Search for the cell housing the specified text and yield its [x, y] center coordinate. 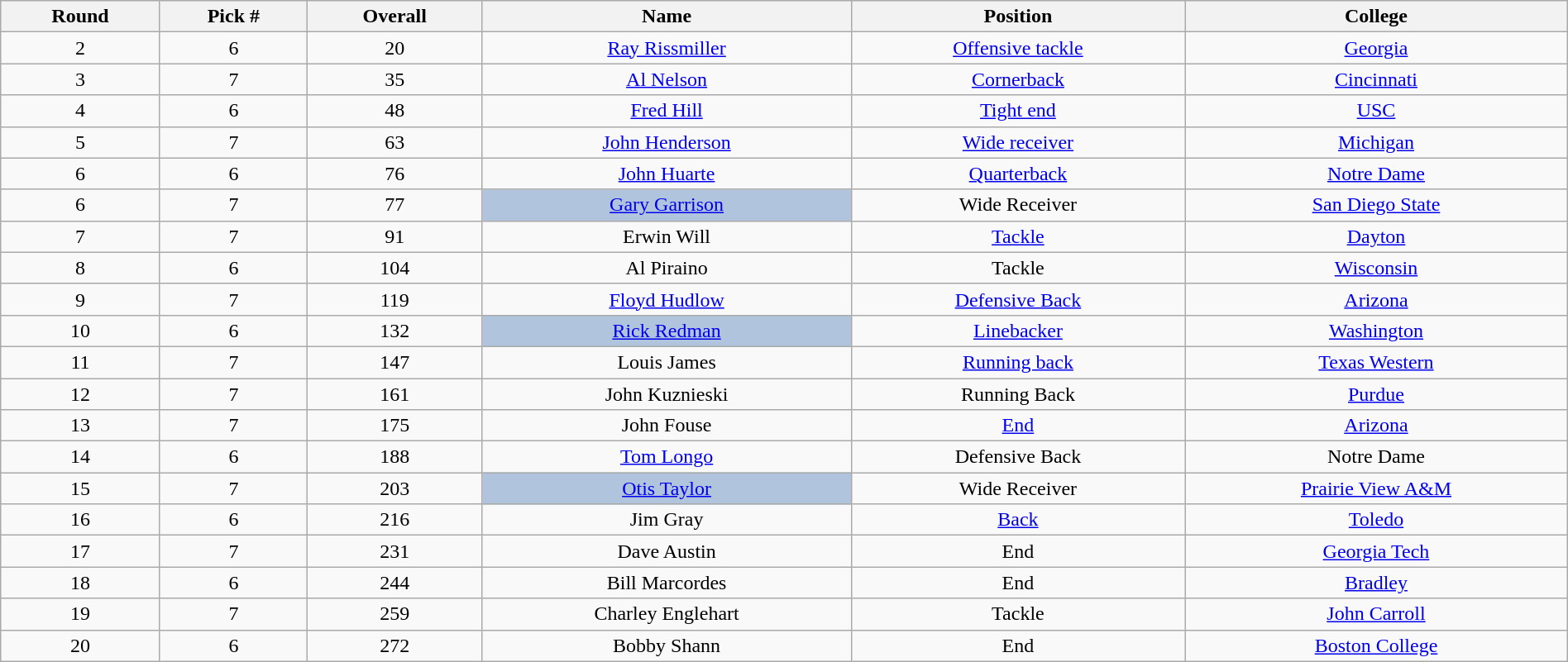
Back [1018, 520]
Michigan [1376, 142]
Tom Longo [667, 457]
Otis Taylor [667, 488]
Round [81, 17]
10 [81, 331]
Erwin Will [667, 236]
17 [81, 551]
Fred Hill [667, 111]
259 [394, 614]
Texas Western [1376, 362]
188 [394, 457]
Jim Gray [667, 520]
Quarterback [1018, 174]
35 [394, 79]
Al Piraino [667, 268]
9 [81, 299]
12 [81, 394]
132 [394, 331]
John Kuznieski [667, 394]
Rick Redman [667, 331]
216 [394, 520]
104 [394, 268]
John Fouse [667, 426]
19 [81, 614]
5 [81, 142]
Floyd Hudlow [667, 299]
Wide receiver [1018, 142]
2 [81, 48]
Prairie View A&M [1376, 488]
Ray Rissmiller [667, 48]
63 [394, 142]
203 [394, 488]
John Carroll [1376, 614]
13 [81, 426]
Running back [1018, 362]
244 [394, 583]
161 [394, 394]
4 [81, 111]
16 [81, 520]
College [1376, 17]
Dave Austin [667, 551]
Louis James [667, 362]
18 [81, 583]
Gary Garrison [667, 205]
272 [394, 645]
77 [394, 205]
Pick # [233, 17]
Running Back [1018, 394]
Purdue [1376, 394]
175 [394, 426]
John Huarte [667, 174]
231 [394, 551]
Georgia Tech [1376, 551]
Overall [394, 17]
11 [81, 362]
Linebacker [1018, 331]
15 [81, 488]
Boston College [1376, 645]
Georgia [1376, 48]
San Diego State [1376, 205]
76 [394, 174]
Bobby Shann [667, 645]
Charley Englehart [667, 614]
3 [81, 79]
Dayton [1376, 236]
14 [81, 457]
91 [394, 236]
48 [394, 111]
Al Nelson [667, 79]
John Henderson [667, 142]
Cincinnati [1376, 79]
Cornerback [1018, 79]
119 [394, 299]
Bradley [1376, 583]
Name [667, 17]
Offensive tackle [1018, 48]
Position [1018, 17]
Tight end [1018, 111]
Toledo [1376, 520]
Washington [1376, 331]
147 [394, 362]
8 [81, 268]
USC [1376, 111]
Wisconsin [1376, 268]
Bill Marcordes [667, 583]
